Find where the given text appears and provide that cell's center as (X, Y) coordinate. 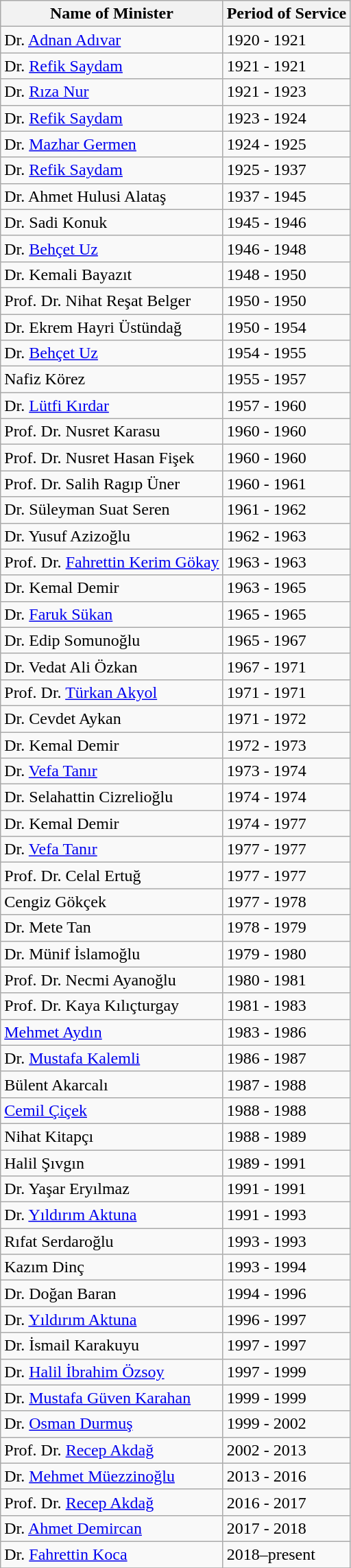
1987 - 1988 (287, 1084)
Prof. Dr. Fahrettin Kerim Gökay (112, 562)
Dr. Yaşar Eryılmaz (112, 1189)
1993 - 1993 (287, 1241)
1962 - 1963 (287, 536)
1963 - 1965 (287, 588)
Bülent Akarcalı (112, 1084)
Dr. Doğan Baran (112, 1294)
Dr. Halil İbrahim Özsoy (112, 1372)
Prof. Dr. Kaya Kılıçturgay (112, 1006)
Dr. Faruk Sükan (112, 614)
1954 - 1955 (287, 353)
Prof. Dr. Nihat Reşat Belger (112, 301)
1921 - 1923 (287, 92)
Dr. İsmail Karakuyu (112, 1346)
Nihat Kitapçı (112, 1136)
Dr. Mustafa Kalemli (112, 1058)
1994 - 1996 (287, 1294)
Prof. Dr. Necmi Ayanoğlu (112, 980)
Dr. Münif İslamoğlu (112, 954)
1999 - 1999 (287, 1398)
Dr. Yusuf Azizoğlu (112, 536)
Prof. Dr. Salih Ragıp Üner (112, 484)
Dr. Kemali Bayazıt (112, 274)
Dr. Mete Tan (112, 928)
1925 - 1937 (287, 170)
1974 - 1977 (287, 823)
1971 - 1971 (287, 692)
2002 - 2013 (287, 1450)
1965 - 1967 (287, 640)
1924 - 1925 (287, 144)
1983 - 1986 (287, 1032)
1988 - 1989 (287, 1136)
Prof. Dr. Nusret Karasu (112, 432)
Dr. Edip Somunoğlu (112, 640)
Period of Service (287, 14)
Name of Minister (112, 14)
1974 - 1974 (287, 797)
Dr. Süleyman Suat Seren (112, 510)
1945 - 1946 (287, 222)
Dr. Lütfi Kırdar (112, 406)
Dr. Mustafa Güven Karahan (112, 1398)
1923 - 1924 (287, 118)
1991 - 1993 (287, 1215)
Dr. Fahrettin Koca (112, 1554)
Nafiz Körez (112, 379)
1963 - 1963 (287, 562)
Mehmet Aydın (112, 1032)
Dr. Osman Durmuş (112, 1424)
2016 - 2017 (287, 1502)
Dr. Cevdet Aykan (112, 718)
2013 - 2016 (287, 1476)
1971 - 1972 (287, 718)
Dr. Mehmet Müezzinoğlu (112, 1476)
1993 - 1994 (287, 1267)
1950 - 1950 (287, 301)
Prof. Dr. Nusret Hasan Fişek (112, 458)
1986 - 1987 (287, 1058)
1997 - 1997 (287, 1346)
1967 - 1971 (287, 666)
Dr. Ahmet Hulusi Alataş (112, 196)
Halil Şıvgın (112, 1163)
1978 - 1979 (287, 928)
Cengiz Gökçek (112, 902)
Dr. Mazhar Germen (112, 144)
Rıfat Serdaroğlu (112, 1241)
1961 - 1962 (287, 510)
1973 - 1974 (287, 771)
1999 - 2002 (287, 1424)
1997 - 1999 (287, 1372)
Kazım Dinç (112, 1267)
1937 - 1945 (287, 196)
1946 - 1948 (287, 248)
1948 - 1950 (287, 274)
1960 - 1961 (287, 484)
1988 - 1988 (287, 1110)
1980 - 1981 (287, 980)
Dr. Sadi Konuk (112, 222)
Prof. Dr. Celal Ertuğ (112, 876)
1979 - 1980 (287, 954)
2017 - 2018 (287, 1528)
Prof. Dr. Türkan Akyol (112, 692)
1955 - 1957 (287, 379)
1921 - 1921 (287, 66)
1977 - 1978 (287, 902)
Dr. Selahattin Cizrelioğlu (112, 797)
2018–present (287, 1554)
1996 - 1997 (287, 1320)
1972 - 1973 (287, 745)
Cemil Çiçek (112, 1110)
Dr. Ekrem Hayri Üstündağ (112, 327)
1950 - 1954 (287, 327)
Dr. Ahmet Demircan (112, 1528)
1965 - 1965 (287, 614)
1957 - 1960 (287, 406)
1920 - 1921 (287, 40)
Dr. Adnan Adıvar (112, 40)
Dr. Vedat Ali Özkan (112, 666)
1991 - 1991 (287, 1189)
1989 - 1991 (287, 1163)
Dr. Rıza Nur (112, 92)
1981 - 1983 (287, 1006)
